Return the (X, Y) coordinate for the center point of the cell that contains the specified text.  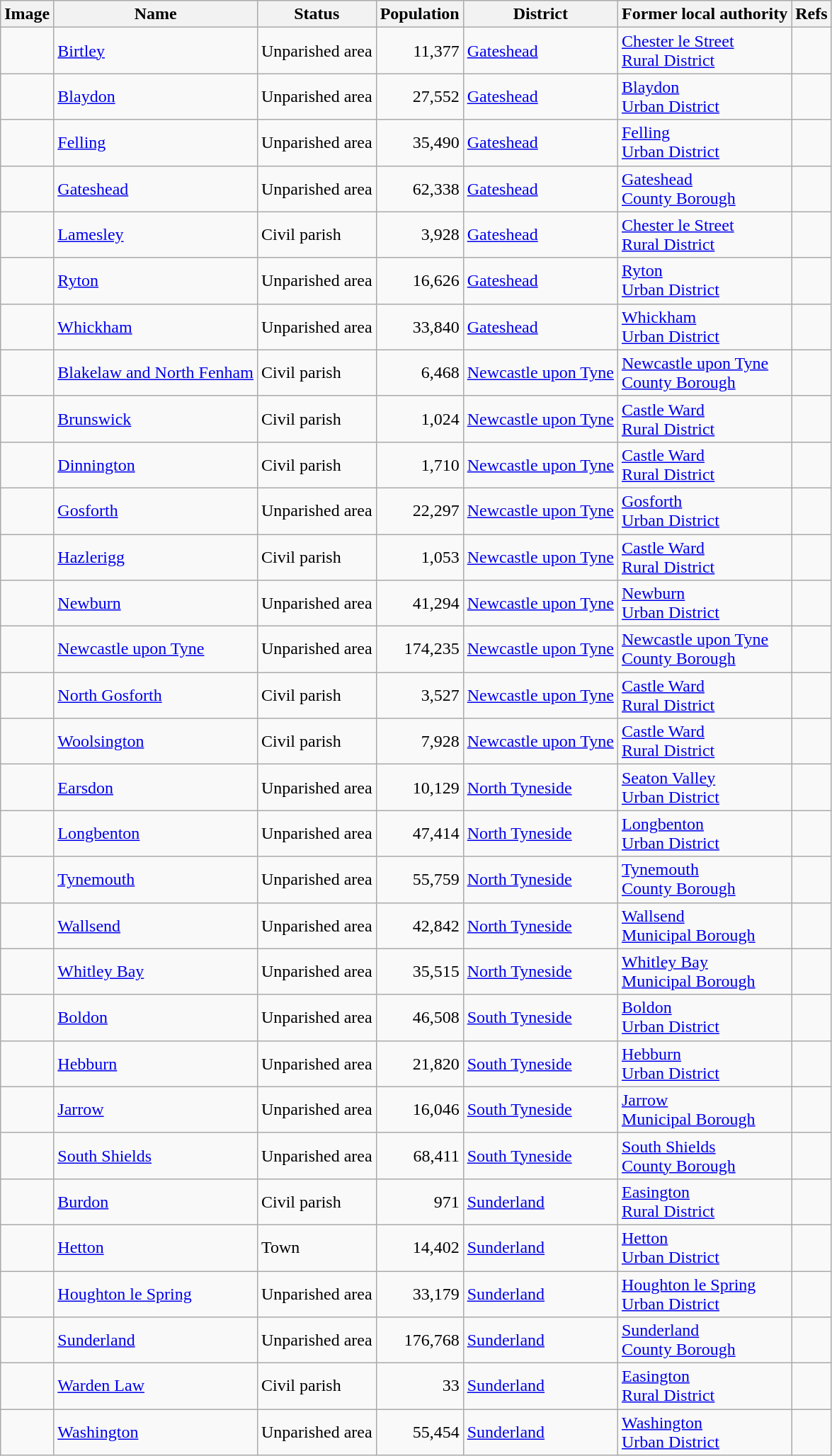
Earsdon (156, 787)
Former local authority (704, 14)
Population (419, 14)
Town (317, 1247)
68,411 (419, 1155)
Name (156, 14)
16,046 (419, 1110)
District (540, 14)
Wallsend (156, 926)
971 (419, 1202)
Blaydon (156, 96)
SunderlandCounty Borough (704, 1341)
Whitley BayMunicipal Borough (704, 971)
Blakelaw and North Fenham (156, 372)
16,626 (419, 280)
North Gosforth (156, 695)
RytonUrban District (704, 280)
Newburn (156, 603)
FellingUrban District (704, 143)
47,414 (419, 834)
WhickhamUrban District (704, 327)
Birtley (156, 51)
35,515 (419, 971)
Dinnington (156, 464)
Hetton (156, 1247)
3,527 (419, 695)
WashingtonUrban District (704, 1433)
Hebburn (156, 1063)
Boldon (156, 1018)
Houghton le Spring (156, 1294)
JarrowMunicipal Borough (704, 1110)
6,468 (419, 372)
21,820 (419, 1063)
11,377 (419, 51)
TynemouthCounty Borough (704, 879)
BlaydonUrban District (704, 96)
Refs (811, 14)
3,928 (419, 235)
NewburnUrban District (704, 603)
Washington (156, 1433)
Houghton le SpringUrban District (704, 1294)
Whickham (156, 327)
33,840 (419, 327)
Hazlerigg (156, 556)
Longbenton (156, 834)
Jarrow (156, 1110)
27,552 (419, 96)
14,402 (419, 1247)
Status (317, 14)
Felling (156, 143)
Lamesley (156, 235)
HebburnUrban District (704, 1063)
South Shields (156, 1155)
174,235 (419, 650)
HettonUrban District (704, 1247)
35,490 (419, 143)
33 (419, 1386)
42,842 (419, 926)
Whitley Bay (156, 971)
176,768 (419, 1341)
Tynemouth (156, 879)
55,759 (419, 879)
Warden Law (156, 1386)
22,297 (419, 511)
46,508 (419, 1018)
GosforthUrban District (704, 511)
Woolsington (156, 742)
55,454 (419, 1433)
BoldonUrban District (704, 1018)
Burdon (156, 1202)
7,928 (419, 742)
Image (27, 14)
South ShieldsCounty Borough (704, 1155)
33,179 (419, 1294)
1,053 (419, 556)
1,024 (419, 419)
Gosforth (156, 511)
GatesheadCounty Borough (704, 188)
1,710 (419, 464)
WallsendMunicipal Borough (704, 926)
41,294 (419, 603)
10,129 (419, 787)
Brunswick (156, 419)
Seaton ValleyUrban District (704, 787)
LongbentonUrban District (704, 834)
62,338 (419, 188)
Ryton (156, 280)
